Provide the [X, Y] coordinate of the cell's center where the given text is located.  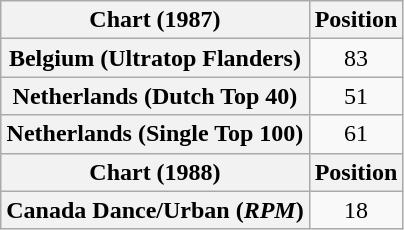
Netherlands (Single Top 100) [155, 134]
Canada Dance/Urban (RPM) [155, 210]
83 [356, 58]
Chart (1987) [155, 20]
Chart (1988) [155, 172]
51 [356, 96]
61 [356, 134]
Belgium (Ultratop Flanders) [155, 58]
18 [356, 210]
Netherlands (Dutch Top 40) [155, 96]
